Find where the given text appears and provide that cell's center as [x, y] coordinate. 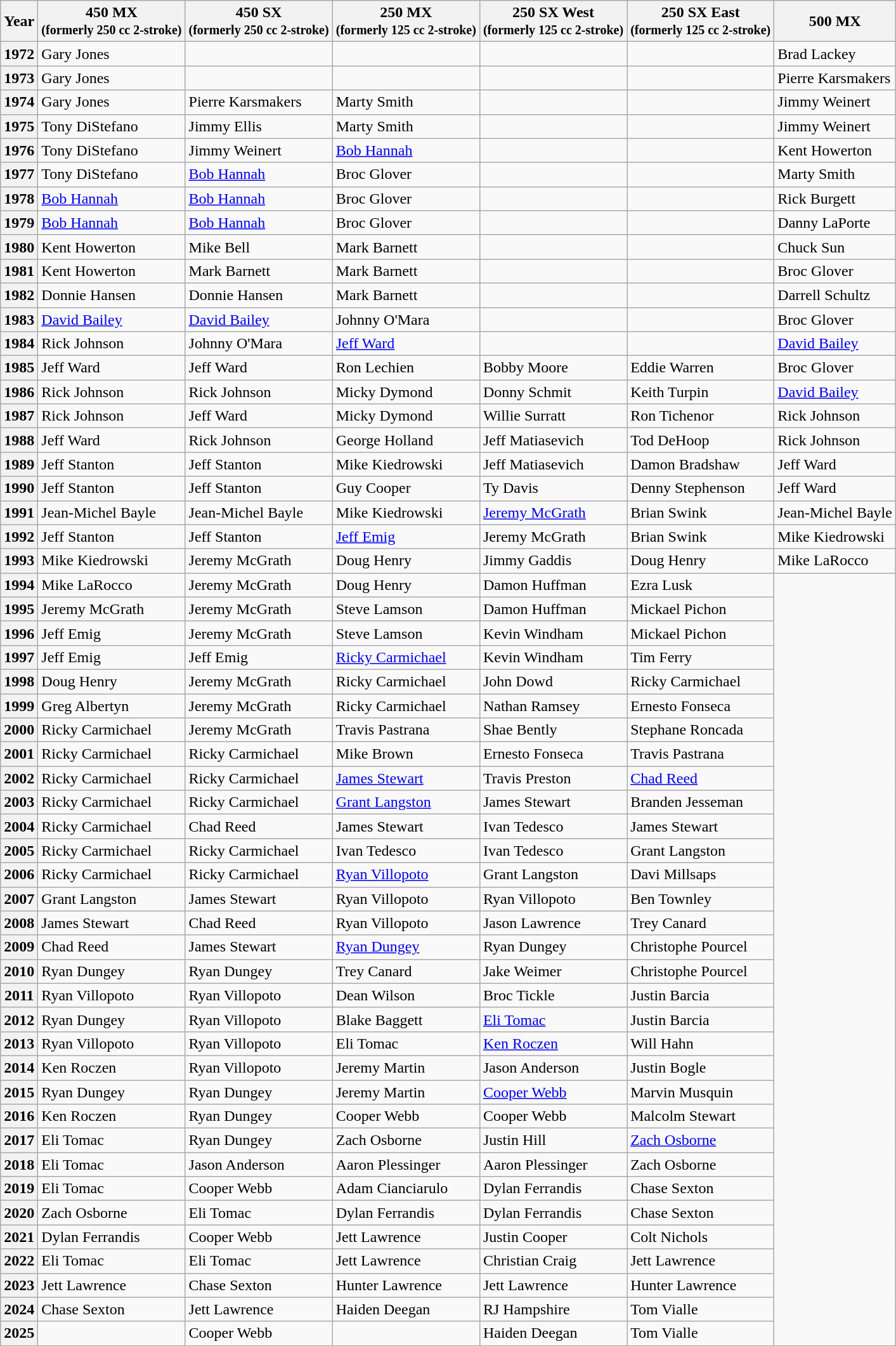
2025 [19, 1333]
2016 [19, 1116]
1995 [19, 609]
Ty Davis [553, 488]
Colt Nichols [701, 1237]
Jason Lawrence [553, 923]
Guy Cooper [406, 488]
1980 [19, 247]
2001 [19, 754]
Bobby Moore [553, 368]
1988 [19, 440]
2019 [19, 1189]
2002 [19, 778]
Mike Brown [406, 754]
1994 [19, 585]
450 SX (formerly 250 cc 2-stroke) [259, 22]
Chuck Sun [835, 247]
Danny LaPorte [835, 223]
1976 [19, 150]
1999 [19, 706]
Stephane Roncada [701, 730]
Jimmy Gaddis [553, 561]
250 SX East (formerly 125 cc 2-stroke) [701, 22]
Justin Cooper [553, 1237]
1993 [19, 561]
Davi Millsaps [701, 875]
RJ Hampshire [553, 1309]
1990 [19, 488]
2006 [19, 875]
Christian Craig [553, 1261]
Justin Bogle [701, 1068]
2022 [19, 1261]
2024 [19, 1309]
2014 [19, 1068]
Jimmy Ellis [259, 126]
1998 [19, 681]
Dean Wilson [406, 995]
Donny Schmit [553, 392]
George Holland [406, 440]
2017 [19, 1140]
Nathan Ramsey [553, 706]
1982 [19, 295]
2004 [19, 827]
Ron Lechien [406, 368]
Willie Surratt [553, 416]
2008 [19, 923]
Jake Weimer [553, 971]
2003 [19, 802]
2000 [19, 730]
450 MX (formerly 250 cc 2-stroke) [112, 22]
1972 [19, 54]
1981 [19, 271]
1973 [19, 78]
1977 [19, 174]
Branden Jesseman [701, 802]
Greg Albertyn [112, 706]
Brad Lackey [835, 54]
2005 [19, 851]
1986 [19, 392]
1997 [19, 657]
Adam Cianciarulo [406, 1189]
500 MX [835, 22]
2015 [19, 1092]
Malcolm Stewart [701, 1116]
Ron Tichenor [701, 416]
Mike Bell [259, 247]
Travis Preston [553, 778]
1978 [19, 199]
1987 [19, 416]
Marvin Musquin [701, 1092]
2010 [19, 971]
2007 [19, 899]
1985 [19, 368]
1975 [19, 126]
1996 [19, 633]
Will Hahn [701, 1043]
Damon Bradshaw [701, 464]
1989 [19, 464]
1991 [19, 513]
Darrell Schultz [835, 295]
Justin Hill [553, 1140]
2020 [19, 1213]
Broc Tickle [553, 995]
1984 [19, 344]
2021 [19, 1237]
2013 [19, 1043]
Rick Burgett [835, 199]
Year [19, 22]
2023 [19, 1285]
Eddie Warren [701, 368]
Ezra Lusk [701, 585]
1979 [19, 223]
2018 [19, 1165]
Tod DeHoop [701, 440]
1992 [19, 537]
Denny Stephenson [701, 488]
Ben Townley [701, 899]
1983 [19, 319]
2009 [19, 947]
Shae Bently [553, 730]
Keith Turpin [701, 392]
2012 [19, 1019]
250 SX West (formerly 125 cc 2-stroke) [553, 22]
1974 [19, 102]
Blake Baggett [406, 1019]
John Dowd [553, 681]
Tim Ferry [701, 657]
250 MX (formerly 125 cc 2-stroke) [406, 22]
2011 [19, 995]
